Scan for the cell matching the given text and deliver its (X, Y) coordinate at center. 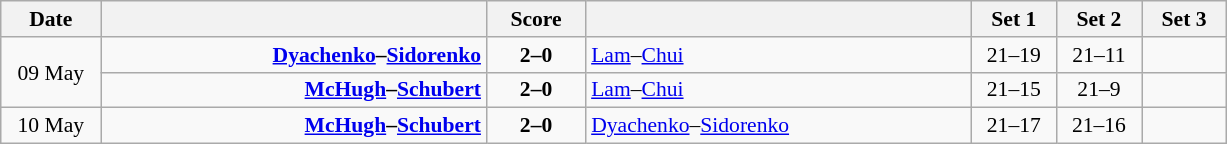
21–17 (1014, 126)
21–16 (1098, 126)
10 May (51, 126)
Score (536, 19)
21–11 (1098, 55)
Set 2 (1098, 19)
21–9 (1098, 90)
09 May (51, 72)
Date (51, 19)
21–15 (1014, 90)
Set 1 (1014, 19)
21–19 (1014, 55)
Set 3 (1184, 19)
